Locate the cell with the specified text and output its (X, Y) center coordinate. 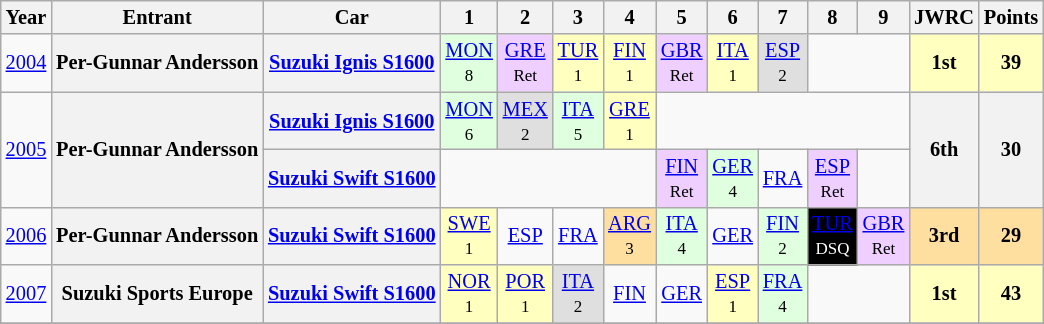
39 (1011, 63)
GRERet (526, 63)
ESP1 (732, 294)
FIN2 (782, 236)
SWE1 (468, 236)
FIN (630, 294)
Points (1011, 17)
2005 (26, 150)
3 (578, 17)
7 (782, 17)
TURDSQ (832, 236)
ESP2 (782, 63)
8 (832, 17)
43 (1011, 294)
GRE1 (630, 121)
ESP (526, 236)
4 (630, 17)
GER4 (732, 178)
2004 (26, 63)
TUR1 (578, 63)
2006 (26, 236)
9 (884, 17)
ITA5 (578, 121)
6 (732, 17)
29 (1011, 236)
JWRC (944, 17)
2 (526, 17)
POR1 (526, 294)
MON8 (468, 63)
30 (1011, 150)
FRA4 (782, 294)
Car (352, 17)
Entrant (157, 17)
ARG3 (630, 236)
ITA4 (682, 236)
ITA2 (578, 294)
Suzuki Sports Europe (157, 294)
NOR1 (468, 294)
MON6 (468, 121)
1 (468, 17)
3rd (944, 236)
FIN1 (630, 63)
FINRet (682, 178)
2007 (26, 294)
Year (26, 17)
ESPRet (832, 178)
6th (944, 150)
MEX2 (526, 121)
ITA1 (732, 63)
5 (682, 17)
